Scan for the cell matching the given text and deliver its [x, y] coordinate at center. 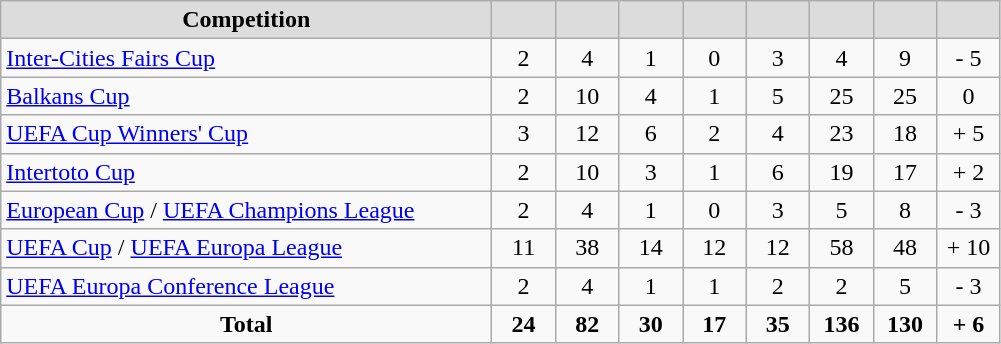
Balkans Cup [246, 96]
18 [905, 134]
19 [842, 172]
Intertoto Cup [246, 172]
130 [905, 324]
136 [842, 324]
24 [524, 324]
23 [842, 134]
11 [524, 248]
8 [905, 210]
48 [905, 248]
UEFA Europa Conference League [246, 286]
35 [778, 324]
38 [587, 248]
Inter-Cities Fairs Cup [246, 58]
30 [651, 324]
+ 5 [969, 134]
14 [651, 248]
+ 2 [969, 172]
58 [842, 248]
+ 10 [969, 248]
UEFA Cup / UEFA Europa League [246, 248]
European Cup / UEFA Champions League [246, 210]
UEFA Cup Winners' Cup [246, 134]
- 5 [969, 58]
9 [905, 58]
+ 6 [969, 324]
Competition [246, 20]
82 [587, 324]
Total [246, 324]
